Determine the [X, Y] coordinate at the center of the cell enclosing the given text.  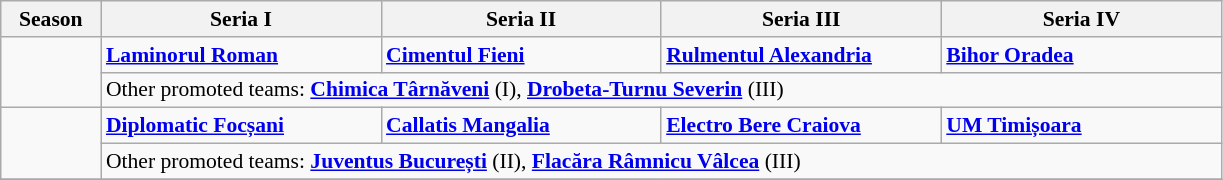
Rulmentul Alexandria [801, 55]
UM Timișoara [1081, 126]
Seria II [521, 19]
Season [51, 19]
Seria I [241, 19]
Seria III [801, 19]
Laminorul Roman [241, 55]
Other promoted teams: Juventus București (II), Flacăra Râmnicu Vâlcea (III) [661, 162]
Bihor Oradea [1081, 55]
Diplomatic Focșani [241, 126]
Callatis Mangalia [521, 126]
Electro Bere Craiova [801, 126]
Cimentul Fieni [521, 55]
Other promoted teams: Chimica Târnăveni (I), Drobeta-Turnu Severin (III) [661, 90]
Seria IV [1081, 19]
